For the text-containing cell, return its midpoint in [X, Y] coordinate format. 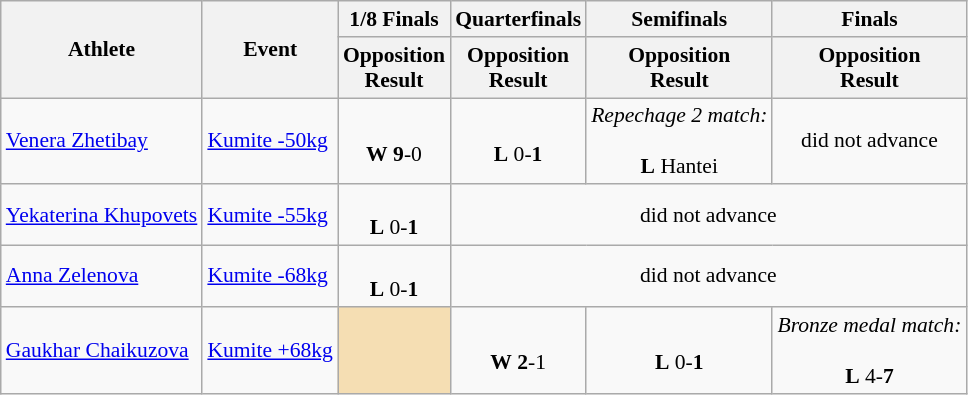
1/8 Finals [394, 19]
Kumite +68kg [270, 350]
Event [270, 50]
Semifinals [679, 19]
Gaukhar Chaikuzova [102, 350]
Quarterfinals [518, 19]
Bronze medal match:L 4-7 [869, 350]
Yekaterina Khupovets [102, 216]
Kumite -50kg [270, 142]
Kumite -55kg [270, 216]
Athlete [102, 50]
Anna Zelenova [102, 276]
Kumite -68kg [270, 276]
Finals [869, 19]
W 9-0 [394, 142]
W 2-1 [518, 350]
Repechage 2 match:L Hantei [679, 142]
Venera Zhetibay [102, 142]
